Search for the cell housing the specified text and yield its [X, Y] center coordinate. 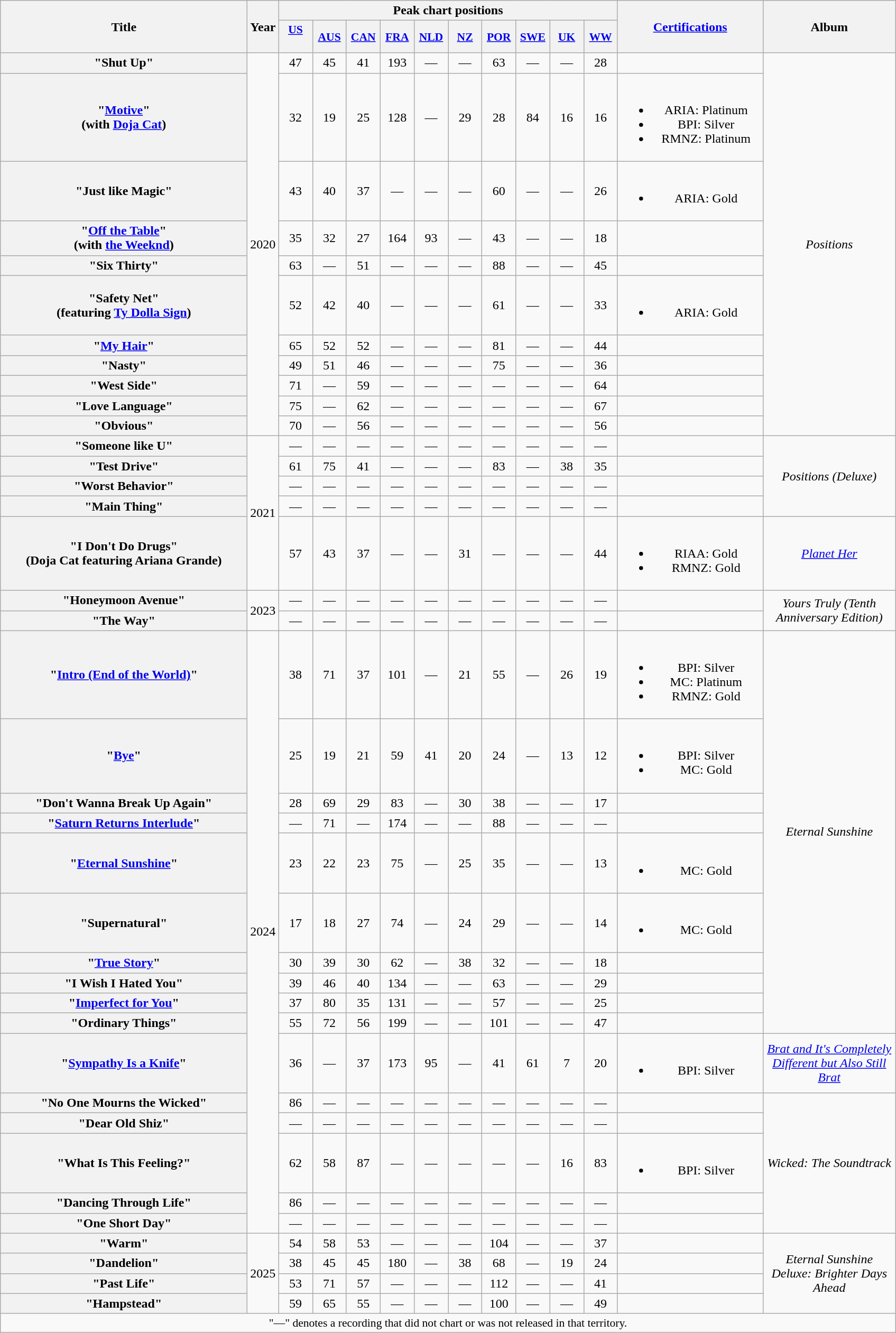
199 [397, 1023]
174 [397, 823]
"Just like Magic" [124, 191]
"Honeymoon Avenue" [124, 600]
2024 [263, 932]
"Hampstead" [124, 1303]
Album [829, 26]
"Past Life" [124, 1283]
"Dancing Through Life" [124, 1203]
"Sympathy Is a Knife" [124, 1063]
31 [465, 553]
"One Short Day" [124, 1223]
"The Way" [124, 621]
33 [601, 306]
POR [499, 37]
74 [397, 923]
Planet Her [829, 553]
"Dear Old Shiz" [124, 1123]
Eternal Sunshine [829, 832]
CAN [363, 37]
NLD [431, 37]
180 [397, 1263]
NZ [465, 37]
93 [431, 238]
"Shut Up" [124, 63]
Positions (Deluxe) [829, 476]
Peak chart positions [448, 11]
ARIA: PlatinumBPI: SilverRMNZ: Platinum [690, 117]
14 [601, 923]
RIAA: GoldRMNZ: Gold [690, 553]
84 [533, 117]
Eternal Sunshine Deluxe: Brighter Days Ahead [829, 1273]
54 [295, 1243]
"Motive"(with Doja Cat) [124, 117]
"—" denotes a recording that did not chart or was not released in that territory. [448, 1323]
"Ordinary Things" [124, 1023]
2021 [263, 513]
80 [329, 1003]
Year [263, 26]
Wicked: The Soundtrack [829, 1163]
"Safety Net"(featuring Ty Dolla Sign) [124, 306]
67 [601, 405]
173 [397, 1063]
"Someone like U" [124, 446]
FRA [397, 37]
BPI: SilverMC: PlatinumRMNZ: Gold [690, 674]
128 [397, 117]
"I Don't Do Drugs"(Doja Cat featuring Ariana Grande) [124, 553]
UK [567, 37]
Brat and It's Completely Different but Also Still Brat [829, 1063]
87 [363, 1163]
"I Wish I Hated You" [124, 983]
"True Story" [124, 962]
68 [499, 1263]
2025 [263, 1273]
"No One Mourns the Wicked" [124, 1103]
104 [499, 1243]
42 [329, 306]
Certifications [690, 26]
2023 [263, 610]
"Six Thirty" [124, 265]
12 [601, 756]
"Eternal Sunshine" [124, 863]
"Bye" [124, 756]
"Warm" [124, 1243]
"Off the Table"(with the Weeknd) [124, 238]
SWE [533, 37]
"Saturn Returns Interlude" [124, 823]
"Imperfect for You" [124, 1003]
69 [329, 803]
70 [295, 426]
"My Hair" [124, 345]
164 [397, 238]
Positions [829, 244]
"Main Thing" [124, 506]
22 [329, 863]
"West Side" [124, 385]
100 [499, 1303]
BPI: SilverMC: Gold [690, 756]
Yours Truly (Tenth Anniversary Edition) [829, 610]
"Love Language" [124, 405]
"Test Drive" [124, 466]
2020 [263, 244]
60 [499, 191]
95 [431, 1063]
"Intro (End of the World)" [124, 674]
134 [397, 983]
64 [601, 385]
72 [329, 1023]
112 [499, 1283]
"Obvious" [124, 426]
AUS [329, 37]
193 [397, 63]
7 [567, 1063]
81 [499, 345]
Title [124, 26]
"Supernatural" [124, 923]
"Worst Behavior" [124, 486]
"What Is This Feeling?" [124, 1163]
WW [601, 37]
US [295, 37]
"Nasty" [124, 365]
"Don't Wanna Break Up Again" [124, 803]
"Dandelion" [124, 1263]
131 [397, 1003]
